Return the [x, y] coordinate for the center point of the cell that contains the specified text.  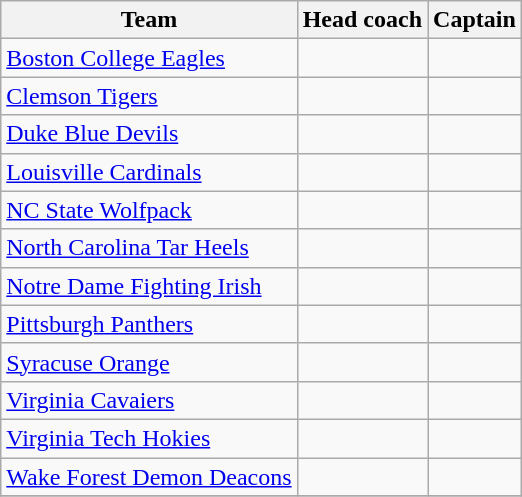
Pittsburgh Panthers [149, 324]
North Carolina Tar Heels [149, 248]
Clemson Tigers [149, 96]
Captain [475, 20]
Team [149, 20]
Virginia Tech Hokies [149, 438]
Duke Blue Devils [149, 134]
Virginia Cavaiers [149, 400]
NC State Wolfpack [149, 210]
Louisville Cardinals [149, 172]
Notre Dame Fighting Irish [149, 286]
Syracuse Orange [149, 362]
Boston College Eagles [149, 58]
Wake Forest Demon Deacons [149, 477]
Head coach [362, 20]
